Return [x, y] of the center of cell containing provided text 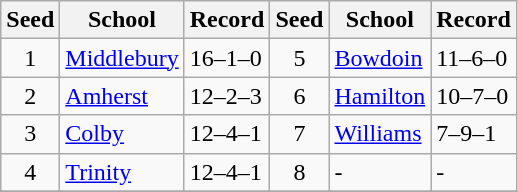
4 [30, 172]
10–7–0 [474, 96]
Middlebury [122, 58]
Amherst [122, 96]
5 [300, 58]
16–1–0 [227, 58]
Bowdoin [380, 58]
3 [30, 134]
8 [300, 172]
2 [30, 96]
Colby [122, 134]
1 [30, 58]
Hamilton [380, 96]
6 [300, 96]
12–2–3 [227, 96]
Trinity [122, 172]
Williams [380, 134]
11–6–0 [474, 58]
7 [300, 134]
7–9–1 [474, 134]
